Capture the cell that displays the provided text and extract its (x, y) central coordinate. 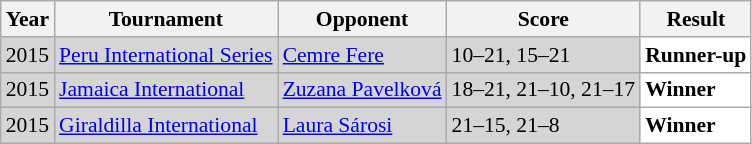
Zuzana Pavelková (362, 90)
Tournament (166, 19)
Cemre Fere (362, 55)
21–15, 21–8 (544, 126)
Opponent (362, 19)
Giraldilla International (166, 126)
18–21, 21–10, 21–17 (544, 90)
Year (28, 19)
Laura Sárosi (362, 126)
Jamaica International (166, 90)
Runner-up (696, 55)
Score (544, 19)
10–21, 15–21 (544, 55)
Result (696, 19)
Peru International Series (166, 55)
